From the cell containing the given text, extract its center point as [x, y] coordinate. 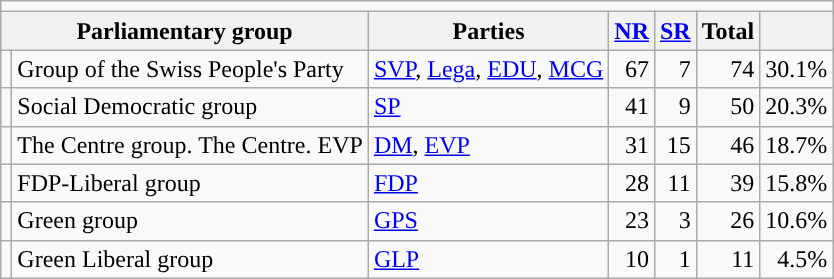
74 [728, 69]
SR [675, 31]
67 [632, 69]
DM, EVP [488, 145]
4.5% [796, 259]
31 [632, 145]
15.8% [796, 183]
The Centre group. The Centre. EVP [190, 145]
Parliamentary group [185, 31]
50 [728, 107]
Social Democratic group [190, 107]
Green group [190, 221]
FDP [488, 183]
NR [632, 31]
9 [675, 107]
3 [675, 221]
26 [728, 221]
GPS [488, 221]
30.1% [796, 69]
46 [728, 145]
28 [632, 183]
18.7% [796, 145]
Total [728, 31]
Parties [488, 31]
FDP-Liberal group [190, 183]
SP [488, 107]
10 [632, 259]
1 [675, 259]
7 [675, 69]
SVP, Lega, EDU, MCG [488, 69]
Group of the Swiss People's Party [190, 69]
20.3% [796, 107]
23 [632, 221]
Green Liberal group [190, 259]
10.6% [796, 221]
39 [728, 183]
41 [632, 107]
15 [675, 145]
GLP [488, 259]
